Output the (x, y) coordinate of the center of the cell containing the given text.  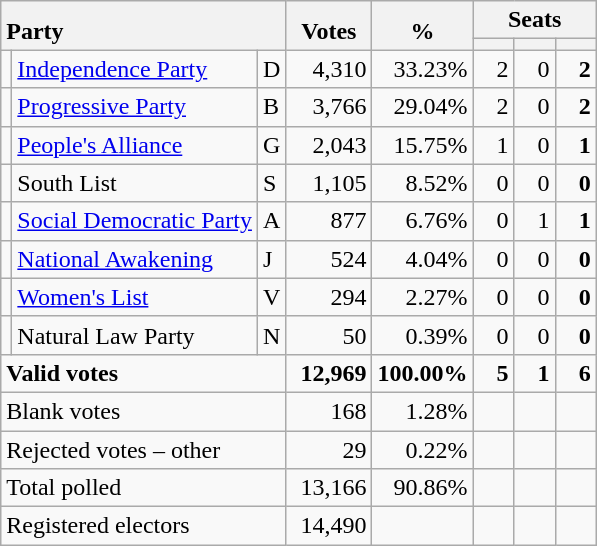
Rejected votes – other (144, 449)
524 (329, 259)
6 (576, 373)
2,043 (329, 145)
Women's List (135, 297)
A (271, 221)
0.22% (422, 449)
Natural Law Party (135, 335)
29 (329, 449)
2.27% (422, 297)
Valid votes (144, 373)
33.23% (422, 69)
90.86% (422, 488)
5 (494, 373)
877 (329, 221)
National Awakening (135, 259)
4,310 (329, 69)
0.39% (422, 335)
Votes (329, 26)
J (271, 259)
294 (329, 297)
168 (329, 411)
13,166 (329, 488)
14,490 (329, 526)
8.52% (422, 183)
S (271, 183)
G (271, 145)
29.04% (422, 107)
Independence Party (135, 69)
Social Democratic Party (135, 221)
Blank votes (144, 411)
V (271, 297)
4.04% (422, 259)
B (271, 107)
% (422, 26)
1.28% (422, 411)
Registered electors (144, 526)
South List (135, 183)
100.00% (422, 373)
People's Alliance (135, 145)
3,766 (329, 107)
D (271, 69)
12,969 (329, 373)
N (271, 335)
15.75% (422, 145)
Party (144, 26)
50 (329, 335)
Total polled (144, 488)
6.76% (422, 221)
Progressive Party (135, 107)
1,105 (329, 183)
Seats (534, 20)
